Search for the cell housing the specified text and yield its (x, y) center coordinate. 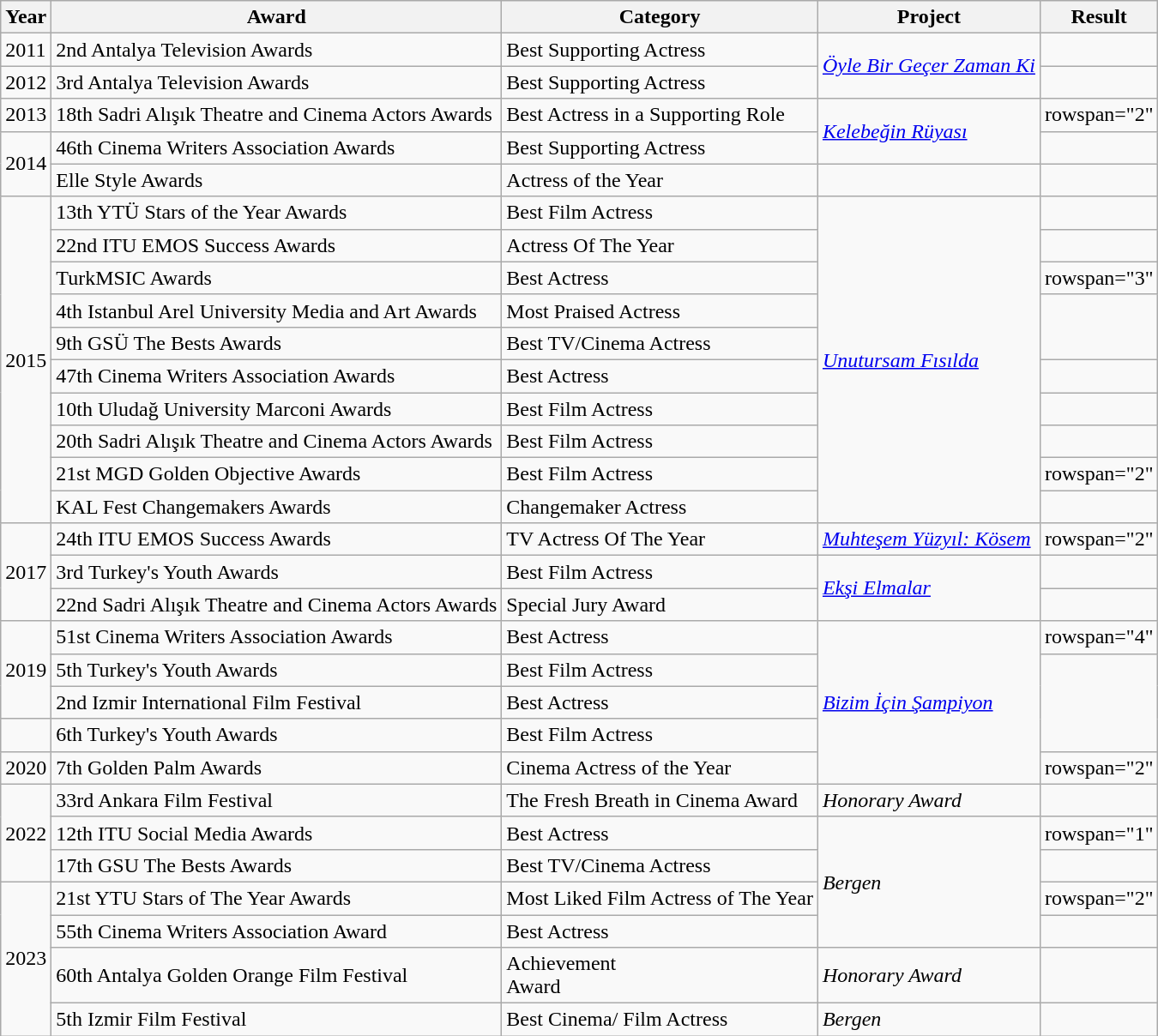
Actress Of The Year (660, 245)
Category (660, 17)
3rd Turkey's Youth Awards (276, 572)
5th Izmir Film Festival (276, 1020)
rowspan="4" (1099, 637)
9th GSÜ The Bests Awards (276, 343)
Most Liked Film Actress of The Year (660, 898)
2nd Antalya Television Awards (276, 50)
Unutursam Fısılda (928, 360)
51st Cinema Writers Association Awards (276, 637)
6th Turkey's Youth Awards (276, 735)
2023 (26, 959)
Öyle Bir Geçer Zaman Ki (928, 66)
TurkMSIC Awards (276, 278)
Bizim İçin Şampiyon (928, 702)
24th ITU EMOS Success Awards (276, 539)
2011 (26, 50)
47th Cinema Writers Association Awards (276, 376)
Best Actress in a Supporting Role (660, 115)
Most Praised Actress (660, 310)
10th Uludağ University Marconi Awards (276, 409)
21st MGD Golden Objective Awards (276, 474)
17th GSU The Bests Awards (276, 865)
Year (26, 17)
AchievementAward (660, 976)
2013 (26, 115)
Ekşi Elmalar (928, 588)
Muhteşem Yüzyıl: Kösem (928, 539)
KAL Fest Changemakers Awards (276, 507)
22nd Sadri Alışık Theatre and Cinema Actors Awards (276, 605)
The Fresh Breath in Cinema Award (660, 800)
5th Turkey's Youth Awards (276, 670)
TV Actress Of The Year (660, 539)
60th Antalya Golden Orange Film Festival (276, 976)
55th Cinema Writers Association Award (276, 931)
Elle Style Awards (276, 180)
Best Cinema/ Film Actress (660, 1020)
7th Golden Palm Awards (276, 768)
21st YTU Stars of The Year Awards (276, 898)
Cinema Actress of the Year (660, 768)
2015 (26, 360)
rowspan="1" (1099, 833)
22nd ITU EMOS Success Awards (276, 245)
33rd Ankara Film Festival (276, 800)
20th Sadri Alışık Theatre and Cinema Actors Awards (276, 442)
Special Jury Award (660, 605)
Award (276, 17)
2nd Izmir International Film Festival (276, 702)
rowspan="3" (1099, 278)
2017 (26, 572)
4th Istanbul Arel University Media and Art Awards (276, 310)
Kelebeğin Rüyası (928, 131)
Actress of the Year (660, 180)
2022 (26, 833)
Result (1099, 17)
3rd Antalya Television Awards (276, 82)
Project (928, 17)
18th Sadri Alışık Theatre and Cinema Actors Awards (276, 115)
Changemaker Actress (660, 507)
46th Cinema Writers Association Awards (276, 148)
2014 (26, 164)
2020 (26, 768)
2019 (26, 670)
2012 (26, 82)
12th ITU Social Media Awards (276, 833)
13th YTÜ Stars of the Year Awards (276, 213)
